From the cell containing the given text, extract its center point as (X, Y) coordinate. 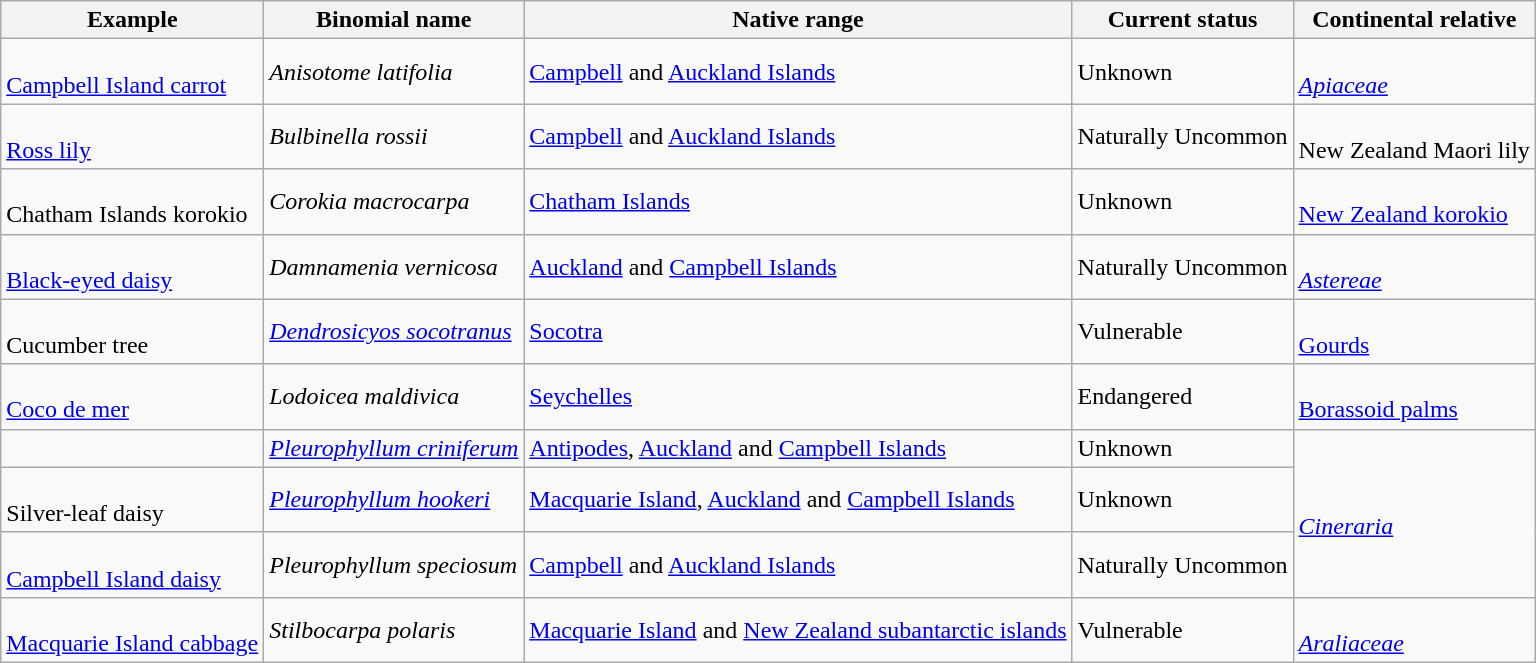
New Zealand Maori lily (1414, 136)
Socotra (798, 332)
Apiaceae (1414, 72)
Native range (798, 20)
Binomial name (394, 20)
Gourds (1414, 332)
Chatham Islands korokio (132, 202)
Coco de mer (132, 396)
Dendrosicyos socotranus (394, 332)
Araliaceae (1414, 630)
Ross lily (132, 136)
Black-eyed daisy (132, 266)
Stilbocarpa polaris (394, 630)
Cineraria (1414, 513)
Macquarie Island, Auckland and Campbell Islands (798, 500)
Example (132, 20)
Seychelles (798, 396)
Endangered (1182, 396)
Damnamenia vernicosa (394, 266)
Corokia macrocarpa (394, 202)
Continental relative (1414, 20)
Campbell Island carrot (132, 72)
New Zealand korokio (1414, 202)
Borassoid palms (1414, 396)
Chatham Islands (798, 202)
Antipodes, Auckland and Campbell Islands (798, 448)
Bulbinella rossii (394, 136)
Current status (1182, 20)
Astereae (1414, 266)
Silver-leaf daisy (132, 500)
Pleurophyllum hookeri (394, 500)
Anisotome latifolia (394, 72)
Pleurophyllum criniferum (394, 448)
Cucumber tree (132, 332)
Auckland and Campbell Islands (798, 266)
Pleurophyllum speciosum (394, 564)
Campbell Island daisy (132, 564)
Macquarie Island and New Zealand subantarctic islands (798, 630)
Lodoicea maldivica (394, 396)
Macquarie Island cabbage (132, 630)
